Scan for the cell matching the given text and deliver its [x, y] coordinate at center. 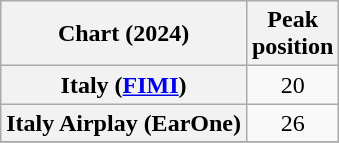
Italy Airplay (EarOne) [124, 123]
Peakposition [292, 34]
26 [292, 123]
20 [292, 85]
Italy (FIMI) [124, 85]
Chart (2024) [124, 34]
